Return the [X, Y] coordinate for the center point of the cell that contains the specified text.  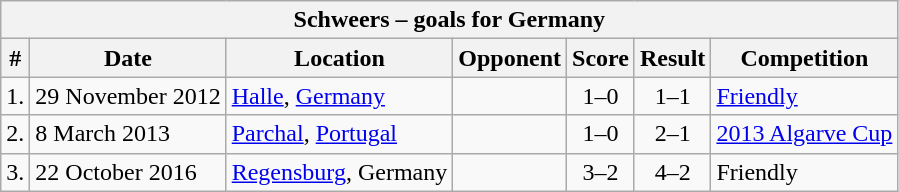
Score [601, 58]
Competition [804, 58]
1–1 [672, 96]
Date [128, 58]
Result [672, 58]
3. [16, 172]
8 March 2013 [128, 134]
2–1 [672, 134]
2. [16, 134]
29 November 2012 [128, 96]
Halle, Germany [340, 96]
Regensburg, Germany [340, 172]
Opponent [510, 58]
# [16, 58]
Schweers – goals for Germany [450, 20]
1. [16, 96]
2013 Algarve Cup [804, 134]
3–2 [601, 172]
4–2 [672, 172]
Location [340, 58]
22 October 2016 [128, 172]
Parchal, Portugal [340, 134]
